Search for the cell housing the specified text and yield its [x, y] center coordinate. 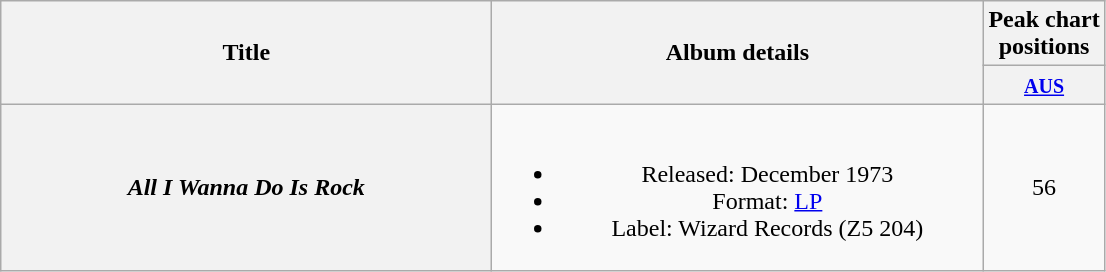
Album details [738, 52]
All I Wanna Do Is Rock [246, 188]
Title [246, 52]
Peak chartpositions [1044, 34]
56 [1044, 188]
AUS [1044, 85]
Released: December 1973Format: LPLabel: Wizard Records (Z5 204) [738, 188]
